Output the [X, Y] coordinate of the center of the cell containing the given text.  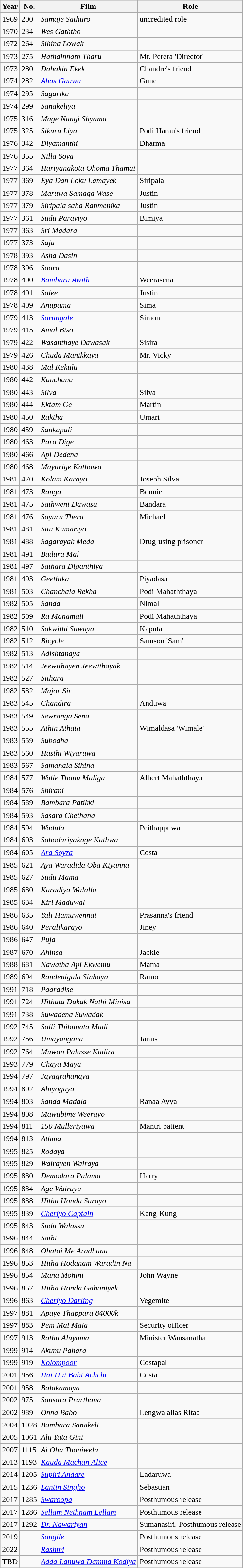
593 [29, 815]
316 [29, 118]
532 [29, 691]
2014 [10, 1475]
Mayurige Kathawa [88, 467]
400 [29, 280]
Situ Kumariyo [88, 529]
745 [29, 1027]
724 [29, 1002]
829 [29, 1164]
369 [29, 181]
Siripala saha Ranmenika [88, 206]
Chandre's friend [190, 69]
Eya Dan Loku Lamayek [88, 181]
Dr. Nawariyan [88, 1524]
Suwadena Suwadak [88, 1014]
470 [29, 479]
413 [29, 317]
Sellam Nethnam Lellam [88, 1512]
Rodaya [88, 1151]
627 [29, 877]
1193 [29, 1462]
Joseph Silva [190, 479]
527 [29, 678]
Chandira [88, 703]
Sagarayak Meda [88, 541]
848 [29, 1251]
Ara Soyza [88, 852]
2022 [10, 1549]
299 [29, 106]
Albert Mahaththaya [190, 778]
491 [29, 554]
468 [29, 467]
Maruwa Samaga Wase [88, 193]
559 [29, 740]
Athin Athata [88, 728]
Sudu Paraviyo [88, 218]
838 [29, 1201]
Adda Lanuwa Damma Kodiya [88, 1562]
Minister Wansanatha [190, 1338]
475 [29, 504]
Balakamaya [88, 1388]
605 [29, 852]
473 [29, 492]
Kaputa [190, 629]
857 [29, 1288]
Sangile [88, 1537]
567 [29, 766]
843 [29, 1226]
Geethika [88, 579]
Sanda [88, 604]
373 [29, 243]
Ramo [190, 977]
Sudu Mama [88, 877]
uncredited role [190, 19]
813 [29, 1138]
513 [29, 653]
355 [29, 156]
Mama [190, 965]
Wairayen Wairaya [88, 1164]
989 [29, 1412]
Umayangana [88, 1039]
379 [29, 206]
509 [29, 616]
914 [29, 1350]
Mr. Perera 'Director' [190, 56]
764 [29, 1052]
1972 [10, 44]
234 [29, 31]
Hathdinnath Tharu [88, 56]
Prasanna's friend [190, 915]
Bicycle [88, 641]
Diyamanthi [88, 143]
Raktha [88, 417]
Peithappuwa [190, 828]
510 [29, 629]
Ranga [88, 492]
282 [29, 81]
444 [29, 405]
Yali Hamuwennai [88, 915]
545 [29, 703]
Karadiya Walalla [88, 890]
1988 [10, 965]
1285 [29, 1499]
John Wayne [190, 1275]
1993 [10, 1064]
Sathweni Dawasa [88, 504]
Nimal [190, 604]
802 [29, 1089]
Peralikarayo [88, 927]
863 [29, 1300]
Muwan Palasse Kadira [88, 1052]
Swaroopa [88, 1499]
Athma [88, 1138]
1989 [10, 977]
Saara [88, 268]
Bambaru Awith [88, 280]
975 [29, 1400]
Lantin Singho [88, 1487]
Vegemite [190, 1300]
Paaradise [88, 989]
718 [29, 989]
853 [29, 1263]
378 [29, 193]
621 [29, 865]
Walle Thanu Maliga [88, 778]
2019 [10, 1537]
Demodara Palama [88, 1176]
393 [29, 255]
364 [29, 168]
Bimiya [190, 218]
459 [29, 430]
Bambara Patikki [88, 803]
Hariyanakota Ohoma Thamai [88, 168]
512 [29, 641]
883 [29, 1325]
Sisira [190, 342]
Alu Yata Gini [88, 1437]
825 [29, 1151]
396 [29, 268]
463 [29, 442]
Ranaa Ayya [190, 1101]
Michael [190, 516]
438 [29, 367]
Mantri patient [190, 1126]
2007 [10, 1450]
1236 [29, 1487]
Abiyogaya [88, 1089]
Sewranga Sena [88, 716]
Sansara Prarthana [88, 1400]
Costapal [190, 1363]
409 [29, 305]
Sanda Madala [88, 1101]
Wes Gaththo [88, 31]
854 [29, 1275]
Jiney [190, 927]
Dharma [190, 143]
1286 [29, 1512]
Ahinsa [88, 952]
Sebastian [190, 1487]
Sagarika [88, 93]
Mawubime Weerayo [88, 1114]
Onna Babo [88, 1412]
Sasara Chethana [88, 815]
Shirani [88, 790]
Saja [88, 243]
Rathu Aluyama [88, 1338]
Rashmi [88, 1549]
Ladaruwa [190, 1475]
361 [29, 218]
Jamis [190, 1039]
Wimaldasa 'Wimale' [190, 728]
1970 [10, 31]
681 [29, 965]
Simon [190, 317]
Hithata Dukak Nathi Minisa [88, 1002]
Anupama [88, 305]
839 [29, 1213]
488 [29, 541]
Security officer [190, 1325]
956 [29, 1375]
Samaje Sathuro [88, 19]
Hitha Hodanam Waradin Na [88, 1263]
Anduwa [190, 703]
Chaya Maya [88, 1064]
Randenigala Sinhaya [88, 977]
594 [29, 828]
634 [29, 902]
503 [29, 591]
1115 [29, 1450]
Chuda Manikkaya [88, 355]
Nilla Soya [88, 156]
150 Mulleriyawa [88, 1126]
505 [29, 604]
549 [29, 716]
670 [29, 952]
Nawatha Api Ekwemu [88, 965]
Cheriyo Captain [88, 1213]
Hasthi Wiyaruwa [88, 753]
Puja [88, 939]
630 [29, 890]
TBD [10, 1562]
Akunu Pahara [88, 1350]
Sumanasiri. Posthumous release [190, 1524]
2005 [10, 1437]
Samanala Sihina [88, 766]
Sakwithi Suwaya [88, 629]
Ahas Gauwa [88, 81]
Age Wairaya [88, 1189]
1061 [29, 1437]
1987 [10, 952]
Ra Manamali [88, 616]
576 [29, 790]
450 [29, 417]
Kanchana [88, 380]
738 [29, 1014]
Hai Hui Babi Achchi [88, 1375]
1969 [10, 19]
Sanakeliya [88, 106]
Kolompoor [88, 1363]
Sayuru Thera [88, 516]
Podi Hamu's friend [190, 131]
Hitha Honda Gahaniyek [88, 1288]
808 [29, 1114]
1292 [29, 1524]
803 [29, 1101]
Ai Oba Thaniwela [88, 1450]
466 [29, 454]
1028 [29, 1425]
694 [29, 977]
Api Dedena [88, 454]
Jackie [190, 952]
779 [29, 1064]
830 [29, 1176]
Kiri Maduwal [88, 902]
Bonnie [190, 492]
Chanchala Rekha [88, 591]
Jayagrahanaya [88, 1076]
Mal Kekulu [88, 367]
Sahodariyakage Kathwa [88, 840]
Kauda Machan Alice [88, 1462]
493 [29, 579]
Sima [190, 305]
Lengwa alias Ritaa [190, 1412]
811 [29, 1126]
Dahakin Ekek [88, 69]
834 [29, 1189]
Wasanthaye Dawasak [88, 342]
Gune [190, 81]
1205 [29, 1475]
Asha Dasin [88, 255]
Aya Waradida Oba Kiyanna [88, 865]
481 [29, 529]
295 [29, 93]
200 [29, 19]
Major Sir [88, 691]
919 [29, 1363]
Piyadasa [190, 579]
797 [29, 1076]
577 [29, 778]
Role [190, 7]
No. [29, 7]
497 [29, 566]
Sikuru Liya [88, 131]
555 [29, 728]
Jeewithayen Jeewithayak [88, 666]
Weerasena [190, 280]
280 [29, 69]
Harry [190, 1176]
Para Dige [88, 442]
342 [29, 143]
Martin [190, 405]
514 [29, 666]
Amal Biso [88, 330]
325 [29, 131]
Bambara Sanakeli [88, 1425]
560 [29, 753]
363 [29, 230]
635 [29, 915]
Obatai Me Aradhana [88, 1251]
Sarungale [88, 317]
603 [29, 840]
Hitha Honda Surayo [88, 1201]
647 [29, 939]
Sathi [88, 1238]
958 [29, 1388]
640 [29, 927]
Year [10, 7]
Kang-Kung [190, 1213]
426 [29, 355]
422 [29, 342]
415 [29, 330]
Apaye Thappara 84000k [88, 1313]
Mana Mohini [88, 1275]
Umari [190, 417]
Sri Madara [88, 230]
Sithara [88, 678]
Sudu Walassu [88, 1226]
Subodha [88, 740]
Samson 'Sam' [190, 641]
275 [29, 56]
2013 [10, 1462]
476 [29, 516]
Sankapali [88, 430]
Salli Thibunata Madi [88, 1027]
Siripala [190, 181]
Adishtanaya [88, 653]
Film [88, 7]
844 [29, 1238]
2004 [10, 1425]
264 [29, 44]
913 [29, 1338]
Drug-using prisoner [190, 541]
442 [29, 380]
Sihina Lowak [88, 44]
443 [29, 392]
Badura Mal [88, 554]
Mage Nangi Shyama [88, 118]
Kolam Karayo [88, 479]
Mr. Vicky [190, 355]
756 [29, 1039]
Cheriyo Darling [88, 1300]
Wadula [88, 828]
881 [29, 1313]
Salee [88, 293]
Supiri Andare [88, 1475]
Ektam Ge [88, 405]
Bandara [190, 504]
589 [29, 803]
401 [29, 293]
2015 [10, 1487]
Sathara Diganthiya [88, 566]
Pem Mal Mala [88, 1325]
